Extract the [x, y] coordinate from the center of the cell holding the provided text.  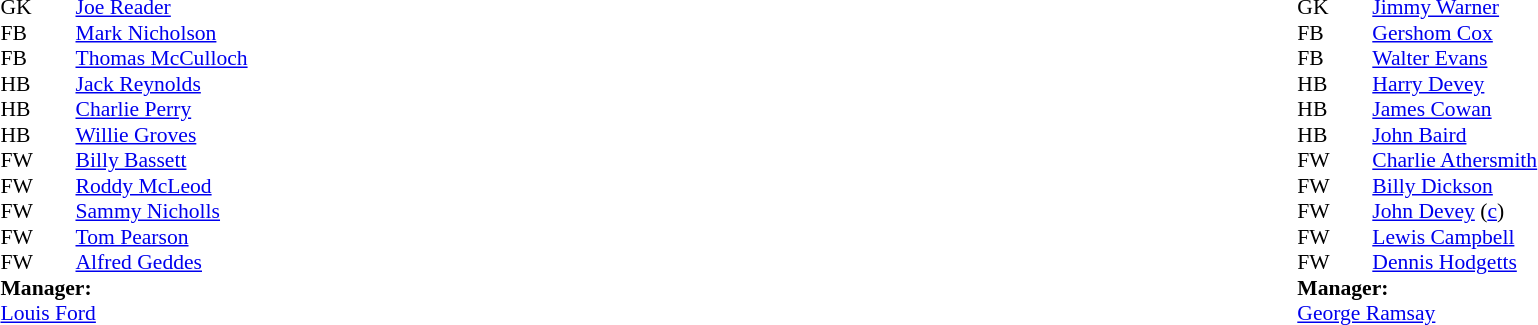
James Cowan [1454, 109]
Alfred Geddes [162, 263]
Billy Bassett [162, 161]
Jack Reynolds [162, 84]
Lewis Campbell [1454, 237]
Tom Pearson [162, 237]
Dennis Hodgetts [1454, 263]
Sammy Nicholls [162, 211]
Roddy McLeod [162, 186]
Charlie Athersmith [1454, 161]
Gershom Cox [1454, 33]
Thomas McCulloch [162, 59]
Walter Evans [1454, 59]
Mark Nicholson [162, 33]
John Devey (c) [1454, 211]
Billy Dickson [1454, 186]
Willie Groves [162, 135]
Charlie Perry [162, 109]
Harry Devey [1454, 84]
John Baird [1454, 135]
